Detect which cell encompasses the target text, then output its (X, Y) center coordinate. 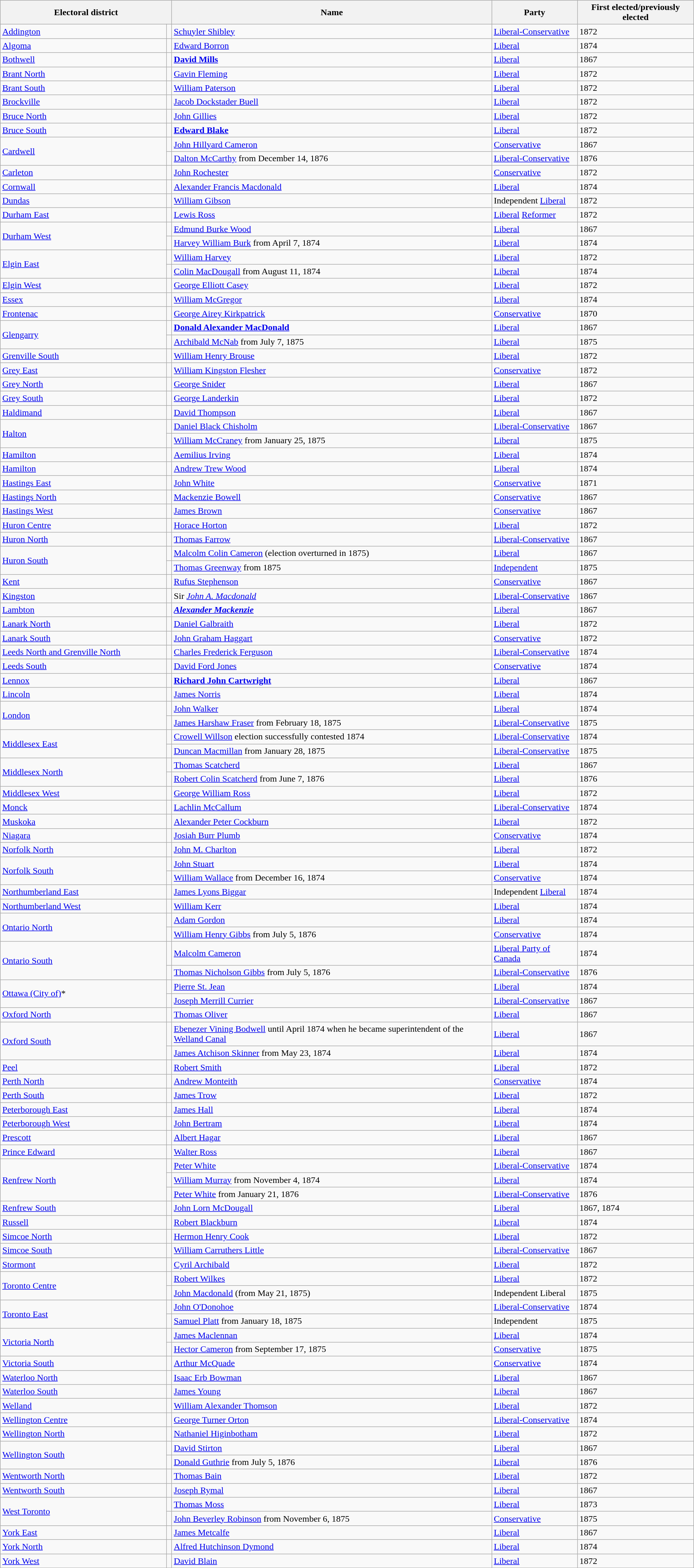
Wentworth North (84, 1476)
Thomas Oliver (331, 1015)
Lincoln (84, 695)
James Atchison Skinner from May 23, 1874 (331, 1053)
William Carruthers Little (331, 1250)
1867, 1874 (635, 1208)
Toronto East (84, 1314)
Colin MacDougall from August 11, 1874 (331, 271)
Nathaniel Higinbotham (331, 1434)
Archibald McNab from July 7, 1875 (331, 342)
London (84, 716)
Durham East (84, 215)
Dundas (84, 201)
Jacob Dockstader Buell (331, 102)
Ontario South (84, 961)
Robert Blackburn (331, 1222)
1870 (635, 314)
Walter Ross (331, 1152)
James Hall (331, 1109)
Hastings North (84, 497)
John M. Charlton (331, 849)
Wellington North (84, 1434)
Thomas Scatcherd (331, 765)
William Alexander Thomson (331, 1406)
Alfred Hutchinson Dymond (331, 1547)
James Lyons Biggar (331, 892)
William Wallace from December 16, 1874 (331, 878)
David Mills (331, 60)
Lambton (84, 610)
John Walker (331, 709)
Addington (84, 32)
Pierre St. Jean (331, 987)
Lachlin McCallum (331, 807)
Durham West (84, 236)
Victoria North (84, 1342)
Simcoe North (84, 1236)
Thomas Greenway from 1875 (331, 567)
Donald Alexander MacDonald (331, 328)
Party (535, 13)
Leeds North and Grenville North (84, 652)
Middlesex North (84, 772)
John O'Donohoe (331, 1307)
Leeds South (84, 666)
George Landerkin (331, 398)
Hector Cameron from September 17, 1875 (331, 1349)
George Airey Kirkpatrick (331, 314)
Glengarry (84, 335)
George Elliott Casey (331, 285)
Daniel Galbraith (331, 624)
John Bertram (331, 1124)
Albert Hagar (331, 1138)
William Gibson (331, 201)
Waterloo South (84, 1392)
Norfolk North (84, 849)
James Norris (331, 695)
Renfrew North (84, 1180)
Hastings East (84, 483)
Liberal Reformer (535, 215)
James Metcalfe (331, 1532)
Hastings West (84, 511)
Peterborough East (84, 1109)
Bruce South (84, 130)
Schuyler Shibley (331, 32)
Malcolm Colin Cameron (election overturned in 1875) (331, 553)
Northumberland East (84, 892)
John Macdonald (from May 21, 1875) (331, 1293)
Electoral district (86, 13)
Isaac Erb Bowman (331, 1378)
George Snider (331, 384)
Joseph Rymal (331, 1490)
Algoma (84, 46)
William Henry Gibbs from July 5, 1876 (331, 934)
Peter White from January 21, 1876 (331, 1194)
Wellington Centre (84, 1420)
Daniel Black Chisholm (331, 427)
Josiah Burr Plumb (331, 835)
York West (84, 1561)
William Paterson (331, 88)
Middlesex West (84, 793)
William McCraney from January 25, 1875 (331, 441)
Toronto Centre (84, 1286)
Peel (84, 1067)
York North (84, 1547)
George William Ross (331, 793)
Edward Borron (331, 46)
Lewis Ross (331, 215)
Alexander Francis Macdonald (331, 186)
Harvey William Burk from April 7, 1874 (331, 243)
Joseph Merrill Currier (331, 1001)
Duncan Macmillan from January 28, 1875 (331, 751)
Name (331, 13)
Wentworth South (84, 1490)
1873 (635, 1504)
Perth North (84, 1081)
Norfolk South (84, 871)
Cardwell (84, 151)
Thomas Nicholson Gibbs from July 5, 1876 (331, 972)
John Rochester (331, 172)
West Toronto (84, 1511)
York East (84, 1532)
Horace Horton (331, 525)
Grey East (84, 370)
Adam Gordon (331, 920)
Liberal Party of Canada (535, 953)
David Blain (331, 1561)
Dalton McCarthy from December 14, 1876 (331, 158)
James Young (331, 1392)
Donald Guthrie from July 5, 1876 (331, 1462)
Welland (84, 1406)
Wellington South (84, 1455)
Northumberland West (84, 906)
Aemilius Irving (331, 455)
Bothwell (84, 60)
Victoria South (84, 1363)
John Lorn McDougall (331, 1208)
Renfrew South (84, 1208)
Ottawa (City of)* (84, 994)
Middlesex East (84, 744)
David Stirton (331, 1448)
Frontenac (84, 314)
Andrew Trew Wood (331, 469)
Oxford North (84, 1015)
Bruce North (84, 116)
Prescott (84, 1138)
John White (331, 483)
Brant South (84, 88)
Monck (84, 807)
Haldimand (84, 412)
Stormont (84, 1264)
Thomas Bain (331, 1476)
David Ford Jones (331, 666)
Elgin West (84, 285)
Oxford South (84, 1041)
Grey South (84, 398)
John Graham Haggart (331, 638)
James Maclennan (331, 1335)
Alexander Peter Cockburn (331, 821)
Carleton (84, 172)
David Thompson (331, 412)
William Kerr (331, 906)
Grenville South (84, 356)
Prince Edward (84, 1152)
Robert Colin Scatcherd from June 7, 1876 (331, 779)
Gavin Fleming (331, 74)
Kingston (84, 596)
William Kingston Flesher (331, 370)
Andrew Monteith (331, 1081)
Malcolm Cameron (331, 953)
Thomas Farrow (331, 539)
Grey North (84, 384)
Ontario North (84, 927)
Thomas Moss (331, 1504)
Edmund Burke Wood (331, 229)
Charles Frederick Ferguson (331, 652)
Lennox (84, 680)
John Hillyard Cameron (331, 144)
Samuel Platt from January 18, 1875 (331, 1321)
Robert Smith (331, 1067)
Huron South (84, 560)
Peter White (331, 1166)
William Murray from November 4, 1874 (331, 1180)
William McGregor (331, 299)
Alexander Mackenzie (331, 610)
Edward Blake (331, 130)
John Beverley Robinson from November 6, 1875 (331, 1518)
Crowell Willson election successfully contested 1874 (331, 737)
Halton (84, 434)
First elected/previously elected (635, 13)
Hermon Henry Cook (331, 1236)
Brant North (84, 74)
Lanark South (84, 638)
William Henry Brouse (331, 356)
Cornwall (84, 186)
1871 (635, 483)
Elgin East (84, 264)
Waterloo North (84, 1378)
Peterborough West (84, 1124)
Russell (84, 1222)
Brockville (84, 102)
James Harshaw Fraser from February 18, 1875 (331, 723)
Mackenzie Bowell (331, 497)
Essex (84, 299)
John Stuart (331, 864)
Arthur McQuade (331, 1363)
Perth South (84, 1095)
Cyril Archibald (331, 1264)
Rufus Stephenson (331, 581)
Muskoka (84, 821)
Lanark North (84, 624)
James Brown (331, 511)
Kent (84, 581)
Richard John Cartwright (331, 680)
Simcoe South (84, 1250)
Huron North (84, 539)
George Turner Orton (331, 1420)
Robert Wilkes (331, 1279)
Sir John A. Macdonald (331, 596)
William Harvey (331, 257)
John Gillies (331, 116)
James Trow (331, 1095)
Ebenezer Vining Bodwell until April 1874 when he became superintendent of the Welland Canal (331, 1034)
Niagara (84, 835)
Huron Centre (84, 525)
